Provide the (x, y) coordinate of the cell's center where the given text is located.  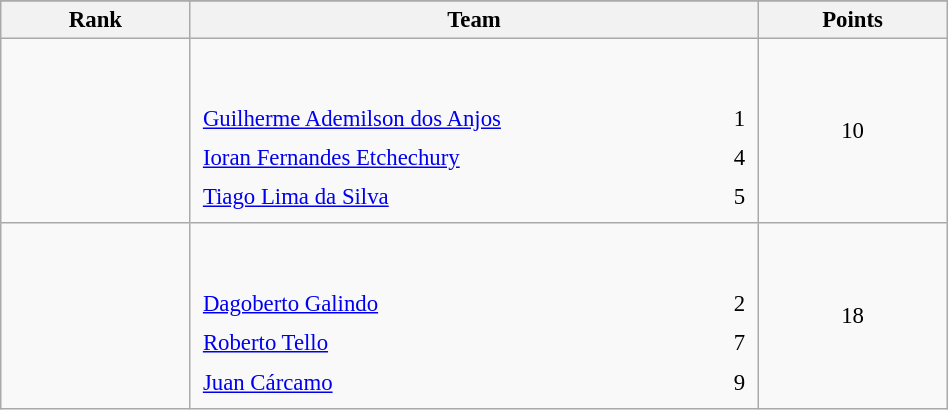
Roberto Tello (444, 343)
Juan Cárcamo (444, 382)
Guilherme Ademilson dos Anjos (455, 119)
2 (722, 304)
Tiago Lima da Silva (455, 197)
Dagoberto Galindo (444, 304)
1 (732, 119)
Team (474, 20)
18 (852, 316)
10 (852, 132)
Ioran Fernandes Etchechury (455, 158)
5 (732, 197)
Dagoberto Galindo 2 Roberto Tello 7 Juan Cárcamo 9 (474, 316)
9 (722, 382)
Guilherme Ademilson dos Anjos 1 Ioran Fernandes Etchechury 4 Tiago Lima da Silva 5 (474, 132)
7 (722, 343)
4 (732, 158)
Rank (96, 20)
Points (852, 20)
